Provide the (X, Y) coordinate of the cell's center where the given text is located.  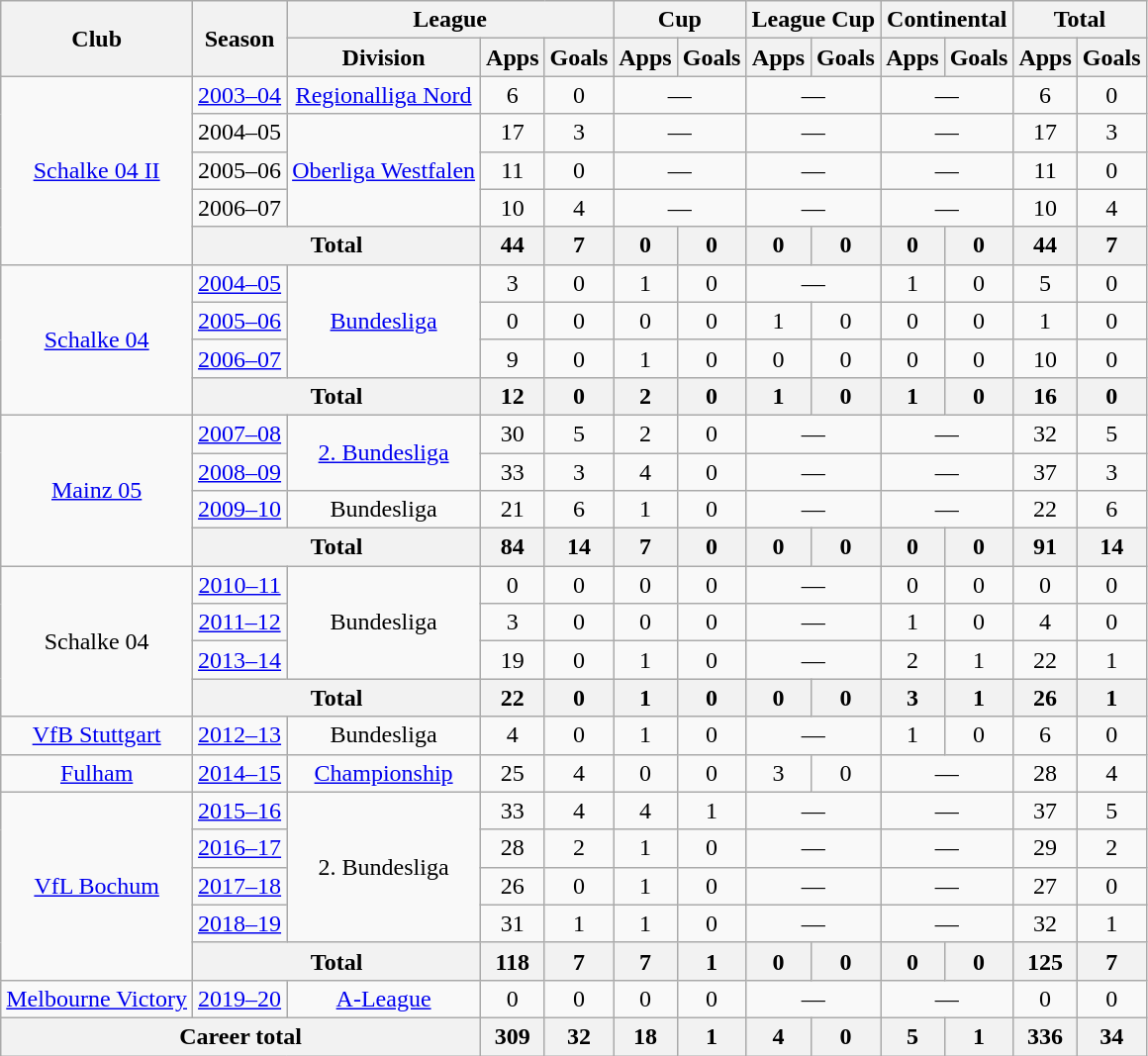
League Cup (813, 20)
2019–20 (239, 999)
2016–17 (239, 848)
336 (1045, 1036)
30 (513, 433)
Division (384, 57)
Championship (384, 773)
2008–09 (239, 472)
League (450, 20)
Club (97, 39)
9 (513, 358)
Schalke 04 II (97, 170)
Mainz 05 (97, 490)
Continental (947, 20)
2017–18 (239, 886)
2014–15 (239, 773)
84 (513, 547)
118 (513, 961)
2010–11 (239, 585)
19 (513, 660)
Fulham (97, 773)
91 (1045, 547)
Season (239, 39)
309 (513, 1036)
16 (1045, 396)
125 (1045, 961)
Regionalliga Nord (384, 95)
A-League (384, 999)
Career total (241, 1036)
21 (513, 510)
2009–10 (239, 510)
2011–12 (239, 623)
29 (1045, 848)
12 (513, 396)
2007–08 (239, 433)
2003–04 (239, 95)
2015–16 (239, 811)
Melbourne Victory (97, 999)
25 (513, 773)
VfL Bochum (97, 886)
18 (645, 1036)
Oberliga Westfalen (384, 170)
34 (1111, 1036)
2012–13 (239, 735)
31 (513, 923)
27 (1045, 886)
VfB Stuttgart (97, 735)
2018–19 (239, 923)
2013–14 (239, 660)
Cup (680, 20)
